Detect which cell encompasses the target text, then output its (X, Y) center coordinate. 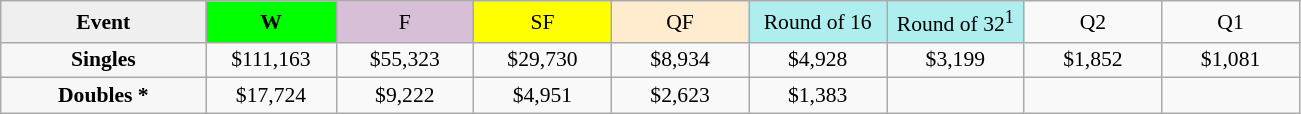
$8,934 (680, 60)
$29,730 (543, 60)
W (271, 22)
F (405, 22)
$17,724 (271, 96)
$2,623 (680, 96)
$55,323 (405, 60)
$111,163 (271, 60)
Q2 (1093, 22)
$1,081 (1231, 60)
Doubles * (104, 96)
Event (104, 22)
$3,199 (955, 60)
$4,928 (818, 60)
$9,222 (405, 96)
Round of 16 (818, 22)
Round of 321 (955, 22)
QF (680, 22)
$1,383 (818, 96)
$1,852 (1093, 60)
$4,951 (543, 96)
Q1 (1231, 22)
SF (543, 22)
Singles (104, 60)
